Scan for the cell matching the given text and deliver its [x, y] coordinate at center. 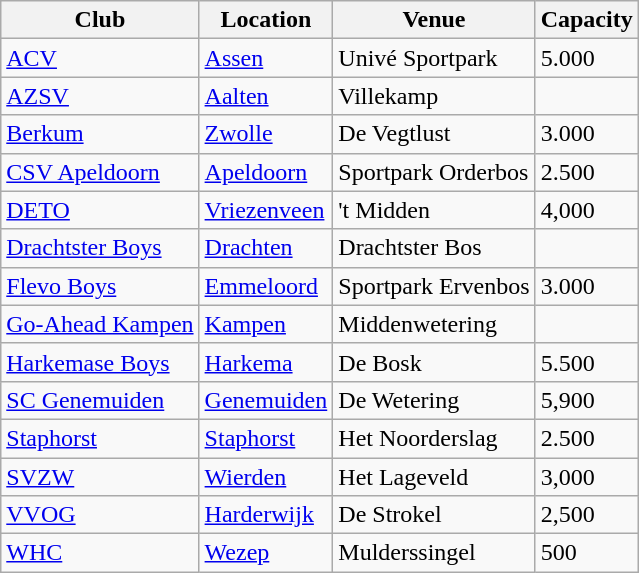
VVOG [100, 515]
Harkema [266, 362]
5,900 [586, 400]
De Wetering [434, 400]
Capacity [586, 20]
Drachtster Bos [434, 248]
Kampen [266, 324]
5.000 [586, 58]
500 [586, 553]
CSV Apeldoorn [100, 172]
2,500 [586, 515]
Assen [266, 58]
Mulderssingel [434, 553]
Harderwijk [266, 515]
AZSV [100, 96]
5.500 [586, 362]
Berkum [100, 134]
SVZW [100, 477]
Het Lageveld [434, 477]
Emmeloord [266, 286]
Go-Ahead Kampen [100, 324]
WHC [100, 553]
Club [100, 20]
Zwolle [266, 134]
Univé Sportpark [434, 58]
Villekamp [434, 96]
SC Genemuiden [100, 400]
3,000 [586, 477]
Apeldoorn [266, 172]
De Bosk [434, 362]
Aalten [266, 96]
Drachten [266, 248]
Wierden [266, 477]
Sportpark Ervenbos [434, 286]
De Vegtlust [434, 134]
Wezep [266, 553]
Flevo Boys [100, 286]
Location [266, 20]
Genemuiden [266, 400]
't Midden [434, 210]
DETO [100, 210]
ACV [100, 58]
Venue [434, 20]
Het Noorderslag [434, 438]
Drachtster Boys [100, 248]
Harkemase Boys [100, 362]
4,000 [586, 210]
De Strokel [434, 515]
Sportpark Orderbos [434, 172]
Vriezenveen [266, 210]
Middenwetering [434, 324]
